Search for the cell housing the specified text and yield its [x, y] center coordinate. 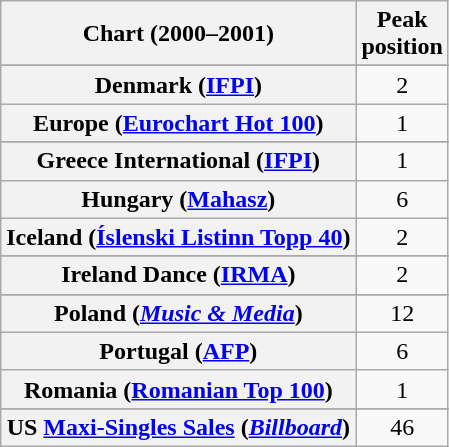
Greece International (IFPI) [178, 161]
46 [402, 427]
Portugal (AFP) [178, 351]
Europe (Eurochart Hot 100) [178, 123]
US Maxi-Singles Sales (Billboard) [178, 427]
Peakposition [402, 34]
Denmark (IFPI) [178, 85]
Ireland Dance (IRMA) [178, 275]
Poland (Music & Media) [178, 313]
Iceland (Íslenski Listinn Topp 40) [178, 237]
Hungary (Mahasz) [178, 199]
12 [402, 313]
Romania (Romanian Top 100) [178, 389]
Chart (2000–2001) [178, 34]
